Determine the (X, Y) coordinate at the center of the cell enclosing the given text.  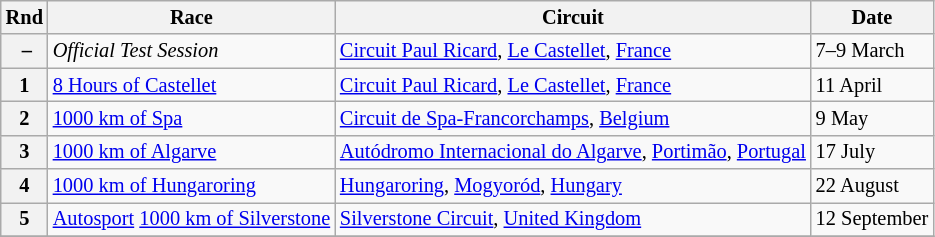
1000 km of Spa (192, 118)
Hungaroring, Mogyoród, Hungary (573, 186)
17 July (872, 152)
– (24, 51)
1 (24, 85)
Rnd (24, 17)
Race (192, 17)
4 (24, 186)
8 Hours of Castellet (192, 85)
Silverstone Circuit, United Kingdom (573, 219)
11 April (872, 85)
9 May (872, 118)
22 August (872, 186)
7–9 March (872, 51)
Autosport 1000 km of Silverstone (192, 219)
Official Test Session (192, 51)
12 September (872, 219)
2 (24, 118)
5 (24, 219)
1000 km of Algarve (192, 152)
3 (24, 152)
1000 km of Hungaroring (192, 186)
Circuit (573, 17)
Circuit de Spa-Francorchamps, Belgium (573, 118)
Date (872, 17)
Autódromo Internacional do Algarve, Portimão, Portugal (573, 152)
